Find where the given text appears and provide that cell's center as [x, y] coordinate. 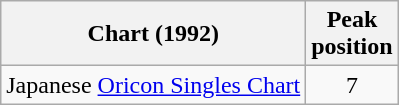
Chart (1992) [154, 34]
7 [352, 85]
Peakposition [352, 34]
Japanese Oricon Singles Chart [154, 85]
